Scan for the cell matching the given text and deliver its (X, Y) coordinate at center. 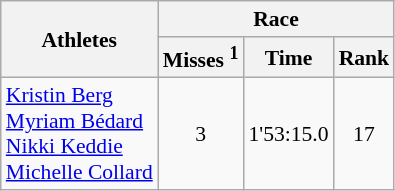
Time (288, 58)
Kristin BergMyriam BédardNikki KeddieMichelle Collard (80, 134)
Misses 1 (201, 58)
Rank (364, 58)
1'53:15.0 (288, 134)
Race (276, 19)
Athletes (80, 40)
17 (364, 134)
3 (201, 134)
